Provide the [x, y] coordinate of the cell's center where the given text is located.  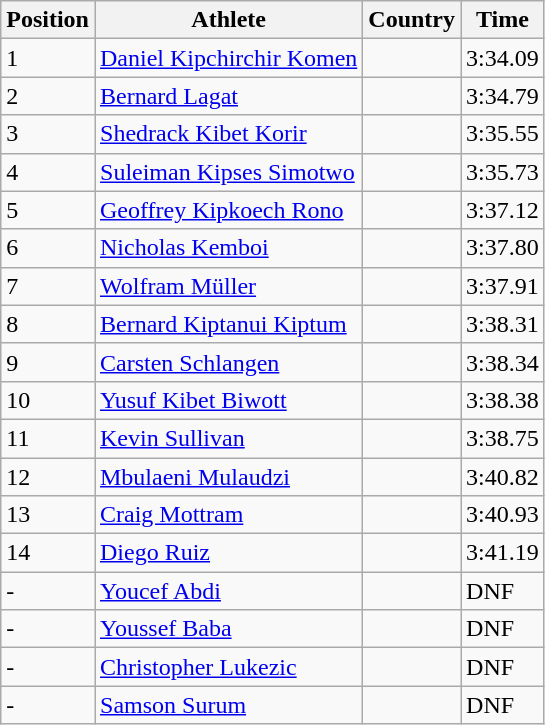
3:38.38 [503, 400]
3:37.91 [503, 286]
13 [48, 515]
Christopher Lukezic [228, 667]
Geoffrey Kipkoech Rono [228, 210]
3:38.34 [503, 362]
3:41.19 [503, 553]
Yusuf Kibet Biwott [228, 400]
Wolfram Müller [228, 286]
7 [48, 286]
Youcef Abdi [228, 591]
14 [48, 553]
2 [48, 96]
3:35.55 [503, 134]
Athlete [228, 20]
10 [48, 400]
Mbulaeni Mulaudzi [228, 477]
6 [48, 248]
Youssef Baba [228, 629]
Kevin Sullivan [228, 438]
9 [48, 362]
3:40.93 [503, 515]
3:34.09 [503, 58]
Diego Ruiz [228, 553]
Country [412, 20]
3:35.73 [503, 172]
Suleiman Kipses Simotwo [228, 172]
3:37.12 [503, 210]
1 [48, 58]
Bernard Kiptanui Kiptum [228, 324]
3:38.75 [503, 438]
Shedrack Kibet Korir [228, 134]
3:37.80 [503, 248]
5 [48, 210]
3:34.79 [503, 96]
Position [48, 20]
Time [503, 20]
11 [48, 438]
3 [48, 134]
3:40.82 [503, 477]
Bernard Lagat [228, 96]
Samson Surum [228, 705]
12 [48, 477]
Daniel Kipchirchir Komen [228, 58]
8 [48, 324]
Carsten Schlangen [228, 362]
Nicholas Kemboi [228, 248]
4 [48, 172]
3:38.31 [503, 324]
Craig Mottram [228, 515]
